Identify which cell holds the provided text, then report its [X, Y] central coordinate. 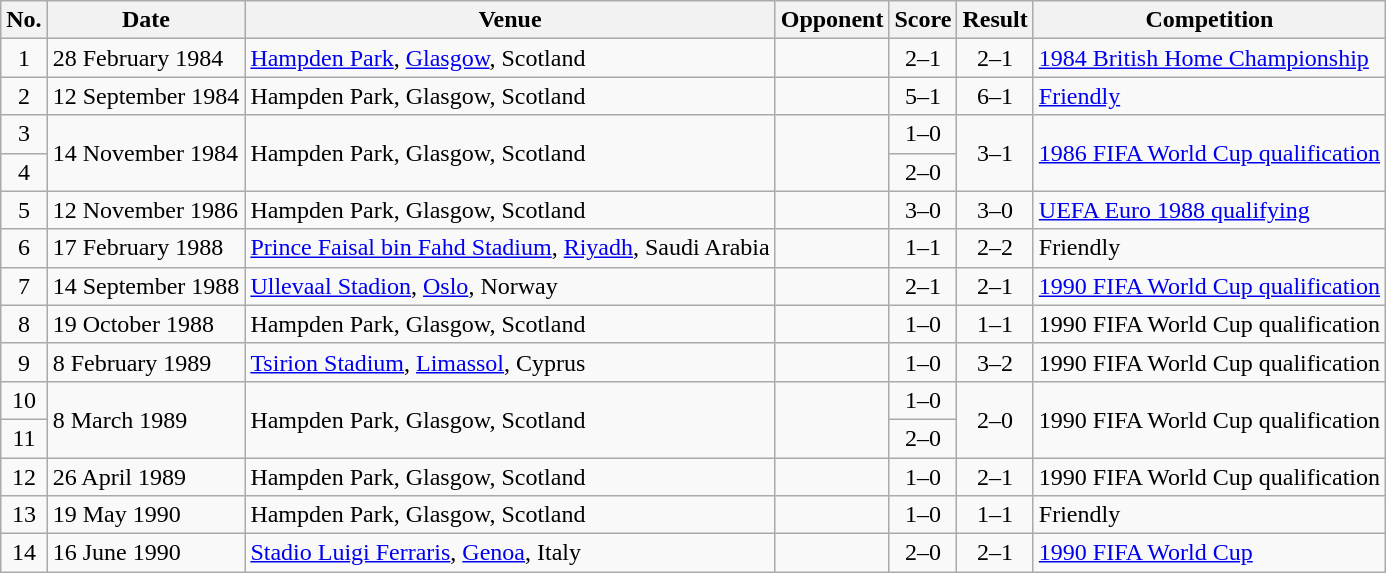
13 [24, 515]
8 March 1989 [146, 419]
1990 FIFA World Cup [1209, 553]
3 [24, 134]
5–1 [923, 96]
12 November 1986 [146, 210]
26 April 1989 [146, 477]
Stadio Luigi Ferraris, Genoa, Italy [510, 553]
Prince Faisal bin Fahd Stadium, Riyadh, Saudi Arabia [510, 248]
1 [24, 58]
9 [24, 362]
17 February 1988 [146, 248]
10 [24, 400]
6 [24, 248]
UEFA Euro 1988 qualifying [1209, 210]
2–2 [995, 248]
Venue [510, 20]
Competition [1209, 20]
3–2 [995, 362]
7 [24, 286]
5 [24, 210]
16 June 1990 [146, 553]
Score [923, 20]
28 February 1984 [146, 58]
8 [24, 324]
Date [146, 20]
2 [24, 96]
3–1 [995, 153]
12 [24, 477]
12 September 1984 [146, 96]
No. [24, 20]
1984 British Home Championship [1209, 58]
1986 FIFA World Cup qualification [1209, 153]
14 [24, 553]
4 [24, 172]
6–1 [995, 96]
Opponent [832, 20]
14 November 1984 [146, 153]
Tsirion Stadium, Limassol, Cyprus [510, 362]
14 September 1988 [146, 286]
19 May 1990 [146, 515]
19 October 1988 [146, 324]
Result [995, 20]
8 February 1989 [146, 362]
Ullevaal Stadion, Oslo, Norway [510, 286]
11 [24, 438]
